Capture the cell that displays the provided text and extract its [x, y] central coordinate. 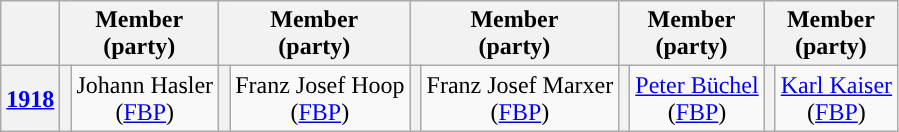
Johann Hasler(FBP) [145, 98]
1918 [30, 98]
Peter Büchel(FBP) [697, 98]
Karl Kaiser(FBP) [836, 98]
Franz Josef Hoop(FBP) [320, 98]
Franz Josef Marxer(FBP) [520, 98]
